Determine the (x, y) coordinate at the center of the cell enclosing the given text.  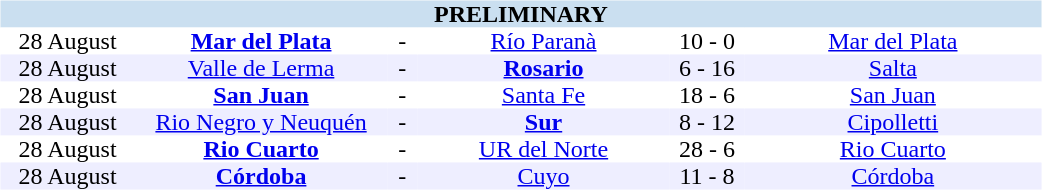
Sur (544, 122)
Santa Fe (544, 96)
Cuyo (544, 176)
Río Paranà (544, 42)
Rio Negro y Neuquén (262, 122)
Rosario (544, 68)
8 - 12 (707, 122)
Salta (892, 68)
10 - 0 (707, 42)
PRELIMINARY (520, 14)
UR del Norte (544, 150)
18 - 6 (707, 96)
28 - 6 (707, 150)
Valle de Lerma (262, 68)
Cipolletti (892, 122)
6 - 16 (707, 68)
11 - 8 (707, 176)
